Extract the (X, Y) coordinate from the center of the cell holding the provided text.  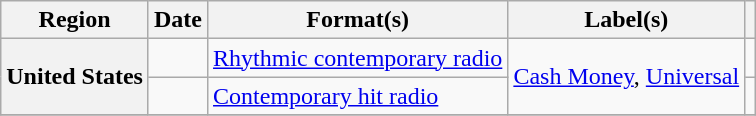
Region (75, 20)
Format(s) (358, 20)
Cash Money, Universal (626, 77)
Date (178, 20)
Rhythmic contemporary radio (358, 58)
Contemporary hit radio (358, 96)
United States (75, 77)
Label(s) (626, 20)
